Return the (x, y) coordinate for the center point of the cell that contains the specified text.  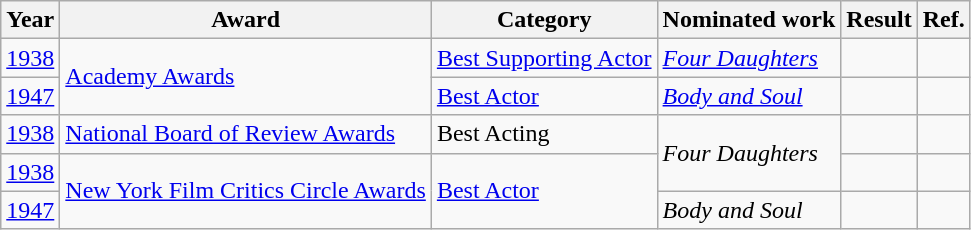
Award (246, 20)
Ref. (944, 20)
Nominated work (749, 20)
Academy Awards (246, 77)
Best Acting (544, 134)
National Board of Review Awards (246, 134)
Category (544, 20)
Result (879, 20)
Best Supporting Actor (544, 58)
New York Film Critics Circle Awards (246, 191)
Year (30, 20)
